From the cell containing the given text, extract its center point as (x, y) coordinate. 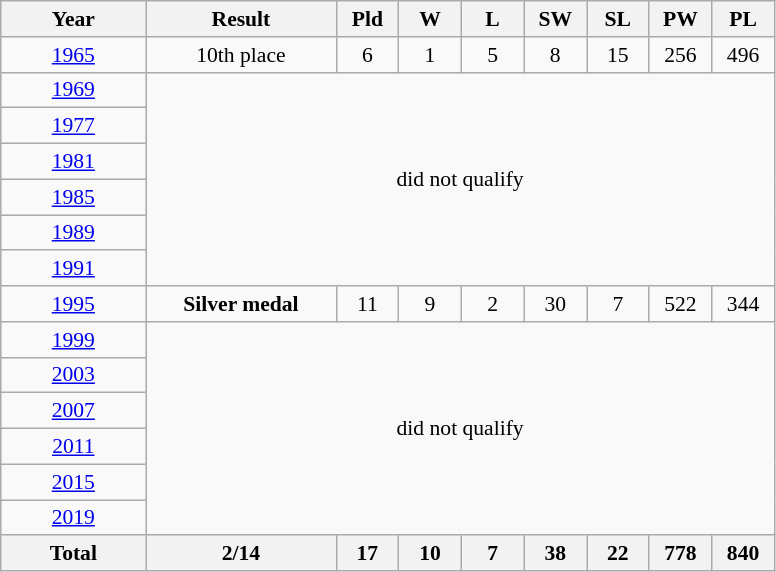
9 (430, 304)
Silver medal (241, 304)
256 (680, 55)
Pld (368, 19)
1989 (74, 233)
496 (744, 55)
1 (430, 55)
10 (430, 554)
2003 (74, 375)
778 (680, 554)
5 (492, 55)
PL (744, 19)
2/14 (241, 554)
522 (680, 304)
1985 (74, 197)
8 (556, 55)
L (492, 19)
1969 (74, 90)
2015 (74, 482)
1999 (74, 340)
1995 (74, 304)
1965 (74, 55)
840 (744, 554)
6 (368, 55)
22 (618, 554)
SL (618, 19)
1977 (74, 126)
11 (368, 304)
W (430, 19)
10th place (241, 55)
Result (241, 19)
SW (556, 19)
344 (744, 304)
Total (74, 554)
30 (556, 304)
2011 (74, 447)
2007 (74, 411)
1981 (74, 162)
1991 (74, 269)
Year (74, 19)
17 (368, 554)
PW (680, 19)
2019 (74, 518)
2 (492, 304)
15 (618, 55)
38 (556, 554)
